Return the (x, y) coordinate for the center point of the cell that contains the specified text.  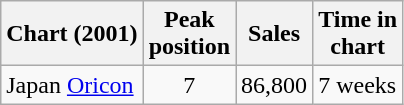
Time inchart (358, 34)
Peakposition (189, 34)
Sales (274, 34)
7 (189, 85)
86,800 (274, 85)
Chart (2001) (72, 34)
Japan Oricon (72, 85)
7 weeks (358, 85)
